Return the (x, y) coordinate for the center point of the cell that contains the specified text.  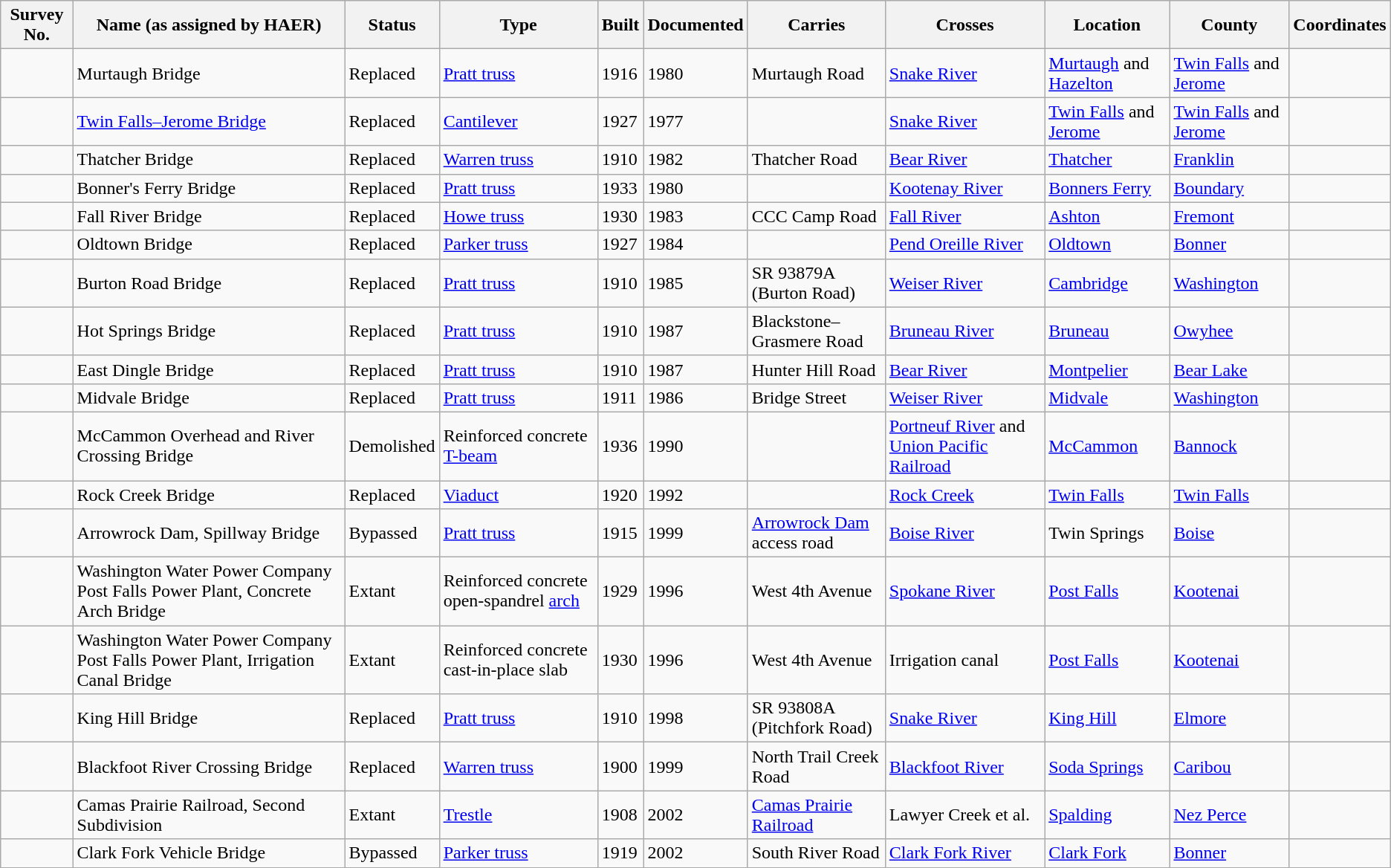
1982 (695, 160)
Thatcher (1107, 160)
Arrowrock Dam, Spillway Bridge (209, 534)
Washington Water Power Company Post Falls Power Plant, Concrete Arch Bridge (209, 592)
Oldtown (1107, 244)
1900 (620, 767)
Boise (1229, 534)
Lawyer Creek et al. (964, 814)
Blackfoot River Crossing Bridge (209, 767)
1977 (695, 122)
Camas Prairie Railroad, Second Subdivision (209, 814)
McCammon (1107, 446)
Bannock (1229, 446)
1985 (695, 282)
Camas Prairie Railroad (816, 814)
Oldtown Bridge (209, 244)
Viaduct (519, 494)
Washington Water Power Company Post Falls Power Plant, Irrigation Canal Bridge (209, 660)
Owyhee (1229, 331)
1920 (620, 494)
Blackstone–Grasmere Road (816, 331)
Pend Oreille River (964, 244)
Demolished (392, 446)
Documented (695, 25)
1908 (620, 814)
Fremont (1229, 216)
CCC Camp Road (816, 216)
Type (519, 25)
1936 (620, 446)
Midvale Bridge (209, 398)
1933 (620, 188)
Midvale (1107, 398)
County (1229, 25)
Soda Springs (1107, 767)
Trestle (519, 814)
SR 93808A (Pitchfork Road) (816, 718)
Coordinates (1340, 25)
Fall River Bridge (209, 216)
1911 (620, 398)
Bonner's Ferry Bridge (209, 188)
Blackfoot River (964, 767)
Survey No. (37, 25)
Elmore (1229, 718)
Bonners Ferry (1107, 188)
North Trail Creek Road (816, 767)
Fall River (964, 216)
Cantilever (519, 122)
Nez Perce (1229, 814)
Murtaugh Bridge (209, 73)
Spalding (1107, 814)
Hot Springs Bridge (209, 331)
Thatcher Bridge (209, 160)
Cambridge (1107, 282)
1929 (620, 592)
Twin Springs (1107, 534)
Reinforced concrete cast-in-place slab (519, 660)
Reinforced concrete open-spandrel arch (519, 592)
1916 (620, 73)
Name (as assigned by HAER) (209, 25)
East Dingle Bridge (209, 369)
SR 93879A (Burton Road) (816, 282)
1983 (695, 216)
Twin Falls–Jerome Bridge (209, 122)
King Hill (1107, 718)
Reinforced concrete T-beam (519, 446)
Montpelier (1107, 369)
Location (1107, 25)
Ashton (1107, 216)
Carries (816, 25)
Caribou (1229, 767)
Boundary (1229, 188)
Irrigation canal (964, 660)
Burton Road Bridge (209, 282)
1984 (695, 244)
1919 (620, 853)
Thatcher Road (816, 160)
South River Road (816, 853)
1990 (695, 446)
Bruneau (1107, 331)
Howe truss (519, 216)
Clark Fork Vehicle Bridge (209, 853)
Clark Fork (1107, 853)
King Hill Bridge (209, 718)
Rock Creek Bridge (209, 494)
Clark Fork River (964, 853)
Murtaugh and Hazelton (1107, 73)
Status (392, 25)
Crosses (964, 25)
Bruneau River (964, 331)
Rock Creek (964, 494)
Murtaugh Road (816, 73)
Spokane River (964, 592)
1992 (695, 494)
Portneuf River and Union Pacific Railroad (964, 446)
1915 (620, 534)
Built (620, 25)
McCammon Overhead and River Crossing Bridge (209, 446)
Arrowrock Dam access road (816, 534)
1986 (695, 398)
1998 (695, 718)
Kootenay River (964, 188)
Franklin (1229, 160)
Hunter Hill Road (816, 369)
Boise River (964, 534)
Bear Lake (1229, 369)
Bridge Street (816, 398)
